Identify which cell holds the provided text, then report its (x, y) central coordinate. 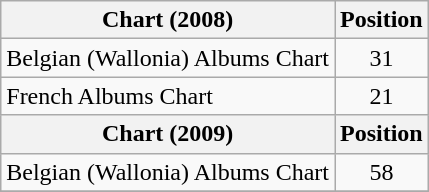
French Albums Chart (168, 96)
Chart (2009) (168, 134)
31 (381, 58)
Chart (2008) (168, 20)
58 (381, 172)
21 (381, 96)
